Output the (x, y) coordinate of the center of the cell containing the given text.  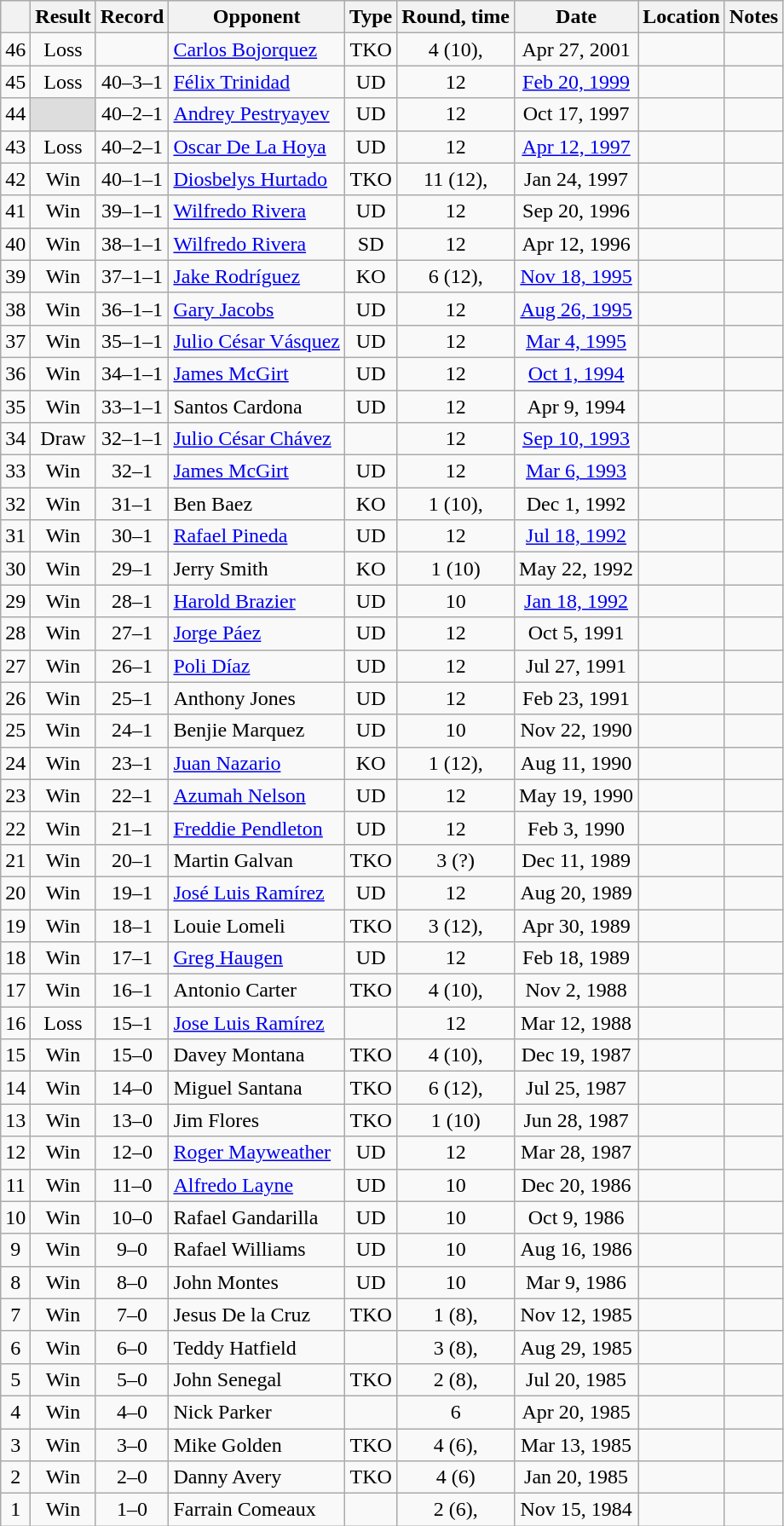
32–1 (132, 471)
Mar 9, 1986 (576, 1282)
2–0 (132, 1477)
Juan Nazario (257, 763)
27 (15, 666)
1 (15, 1510)
3–0 (132, 1445)
11 (12), (456, 179)
25 (15, 731)
3 (12), (456, 925)
Nov 22, 1990 (576, 731)
17 (15, 991)
Jerry Smith (257, 569)
Ben Baez (257, 504)
2 (8), (456, 1379)
Teddy Hatfield (257, 1347)
Location (682, 17)
18 (15, 958)
39 (15, 276)
33 (15, 471)
13–0 (132, 1120)
Opponent (257, 17)
Nick Parker (257, 1412)
29 (15, 601)
Jim Flores (257, 1120)
Apr 9, 1994 (576, 407)
Dec 11, 1989 (576, 860)
Record (132, 17)
1 (8), (456, 1315)
Félix Trinidad (257, 82)
21–1 (132, 828)
10–0 (132, 1217)
May 22, 1992 (576, 569)
Dec 1, 1992 (576, 504)
Benjie Marquez (257, 731)
45 (15, 82)
Notes (753, 17)
38 (15, 309)
18–1 (132, 925)
40–3–1 (132, 82)
Aug 26, 1995 (576, 309)
Apr 12, 1997 (576, 147)
Gary Jacobs (257, 309)
21 (15, 860)
Jul 20, 1985 (576, 1379)
22 (15, 828)
Davey Montana (257, 1055)
Mar 6, 1993 (576, 471)
7–0 (132, 1315)
5 (15, 1379)
28–1 (132, 601)
Rafael Pineda (257, 536)
11–0 (132, 1185)
Rafael Williams (257, 1250)
Nov 18, 1995 (576, 276)
15–1 (132, 1023)
Andrey Pestryayev (257, 114)
Jul 27, 1991 (576, 666)
25–1 (132, 698)
35 (15, 407)
Jan 18, 1992 (576, 601)
Roger Mayweather (257, 1153)
Aug 16, 1986 (576, 1250)
27–1 (132, 633)
Jun 28, 1987 (576, 1120)
Round, time (456, 17)
24–1 (132, 731)
Santos Cardona (257, 407)
Julio César Vásquez (257, 341)
Mar 13, 1985 (576, 1445)
16 (15, 1023)
Draw (63, 439)
Farrain Comeaux (257, 1510)
41 (15, 211)
Martin Galvan (257, 860)
9 (15, 1250)
35–1–1 (132, 341)
11 (15, 1185)
Rafael Gandarilla (257, 1217)
Apr 12, 1996 (576, 244)
33–1–1 (132, 407)
José Luis Ramírez (257, 893)
Greg Haugen (257, 958)
Oct 17, 1997 (576, 114)
Dec 19, 1987 (576, 1055)
Aug 11, 1990 (576, 763)
37–1–1 (132, 276)
14–0 (132, 1088)
Oct 9, 1986 (576, 1217)
Sep 10, 1993 (576, 439)
Oscar De La Hoya (257, 147)
8–0 (132, 1282)
Date (576, 17)
5–0 (132, 1379)
Dec 20, 1986 (576, 1185)
Jake Rodríguez (257, 276)
Jan 20, 1985 (576, 1477)
Nov 15, 1984 (576, 1510)
12–0 (132, 1153)
34–1–1 (132, 373)
Jul 18, 1992 (576, 536)
44 (15, 114)
26–1 (132, 666)
31–1 (132, 504)
30 (15, 569)
19 (15, 925)
Miguel Santana (257, 1088)
16–1 (132, 991)
Result (63, 17)
2 (15, 1477)
Jose Luis Ramírez (257, 1023)
Mike Golden (257, 1445)
4 (6) (456, 1477)
8 (15, 1282)
Apr 20, 1985 (576, 1412)
May 19, 1990 (576, 795)
Mar 28, 1987 (576, 1153)
26 (15, 698)
Aug 20, 1989 (576, 893)
1 (12), (456, 763)
1 (10), (456, 504)
46 (15, 49)
Harold Brazier (257, 601)
4 (6), (456, 1445)
28 (15, 633)
Feb 18, 1989 (576, 958)
Sep 20, 1996 (576, 211)
Jesus De la Cruz (257, 1315)
23 (15, 795)
Apr 27, 2001 (576, 49)
15 (15, 1055)
Azumah Nelson (257, 795)
30–1 (132, 536)
Feb 20, 1999 (576, 82)
Nov 12, 1985 (576, 1315)
6–0 (132, 1347)
37 (15, 341)
32–1–1 (132, 439)
Danny Avery (257, 1477)
20–1 (132, 860)
Carlos Bojorquez (257, 49)
Mar 12, 1988 (576, 1023)
Julio César Chávez (257, 439)
14 (15, 1088)
Antonio Carter (257, 991)
20 (15, 893)
Freddie Pendleton (257, 828)
1–0 (132, 1510)
3 (15, 1445)
9–0 (132, 1250)
13 (15, 1120)
29–1 (132, 569)
43 (15, 147)
24 (15, 763)
Mar 4, 1995 (576, 341)
Oct 5, 1991 (576, 633)
7 (15, 1315)
38–1–1 (132, 244)
3 (8), (456, 1347)
40–1–1 (132, 179)
Jul 25, 1987 (576, 1088)
Diosbelys Hurtado (257, 179)
Feb 23, 1991 (576, 698)
23–1 (132, 763)
Alfredo Layne (257, 1185)
Anthony Jones (257, 698)
42 (15, 179)
Type (372, 17)
John Montes (257, 1282)
32 (15, 504)
22–1 (132, 795)
Feb 3, 1990 (576, 828)
Nov 2, 1988 (576, 991)
3 (?) (456, 860)
Jan 24, 1997 (576, 179)
4 (15, 1412)
SD (372, 244)
36–1–1 (132, 309)
4–0 (132, 1412)
17–1 (132, 958)
Oct 1, 1994 (576, 373)
39–1–1 (132, 211)
Apr 30, 1989 (576, 925)
Aug 29, 1985 (576, 1347)
19–1 (132, 893)
John Senegal (257, 1379)
Poli Díaz (257, 666)
2 (6), (456, 1510)
36 (15, 373)
34 (15, 439)
Louie Lomeli (257, 925)
31 (15, 536)
Jorge Páez (257, 633)
15–0 (132, 1055)
40 (15, 244)
